Return [x, y] of the center of cell containing provided text 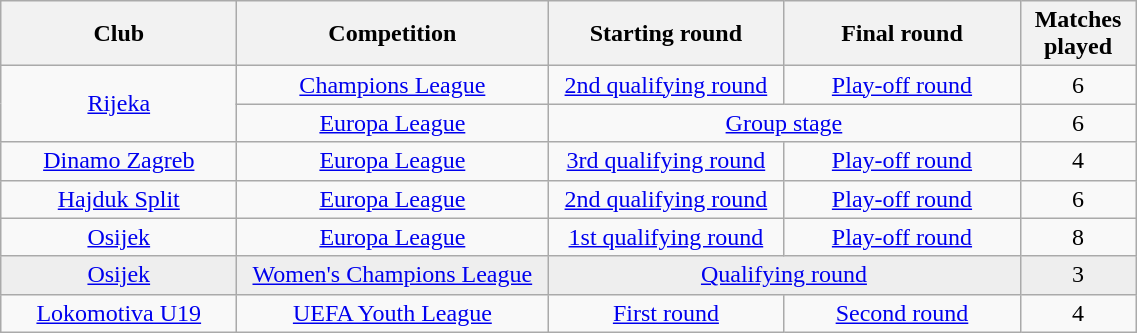
1st qualifying round [666, 237]
Hajduk Split [119, 199]
Group stage [784, 123]
3rd qualifying round [666, 161]
UEFA Youth League [392, 313]
Starting round [666, 34]
Second round [902, 313]
Rijeka [119, 104]
Final round [902, 34]
Women's Champions League [392, 275]
Club [119, 34]
Qualifying round [784, 275]
Matches played [1078, 34]
First round [666, 313]
Dinamo Zagreb [119, 161]
3 [1078, 275]
Lokomotiva U19 [119, 313]
Champions League [392, 85]
Competition [392, 34]
8 [1078, 237]
